Return the (X, Y) coordinate for the center point of the cell that contains the specified text.  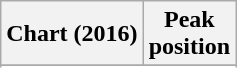
Chart (2016) (72, 34)
Peak position (189, 34)
